Search for the cell housing the specified text and yield its [x, y] center coordinate. 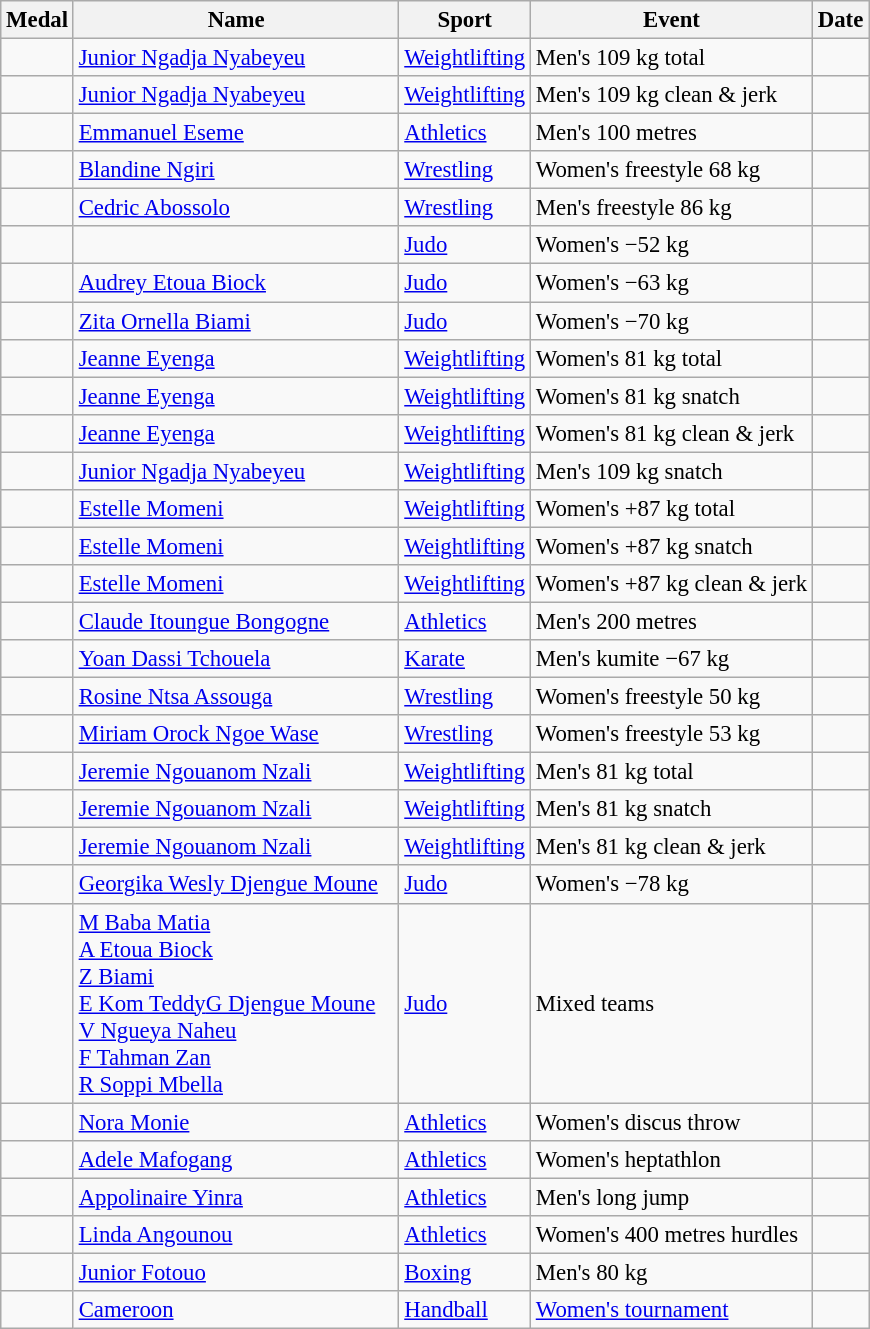
Women's 81 kg total [671, 358]
Women's +87 kg total [671, 509]
Emmanuel Eseme [236, 133]
Blandine Ngiri [236, 170]
Women's 400 metres hurdles [671, 1235]
M Baba MatiaA Etoua BiockZ BiamiE Kom TeddyG Djengue MouneV Ngueya NaheuF Tahman ZanR Soppi Mbella [236, 1003]
Women's freestyle 53 kg [671, 734]
Women's freestyle 68 kg [671, 170]
Men's 109 kg snatch [671, 471]
Women's −63 kg [671, 283]
Women's heptathlon [671, 1159]
Adele Mafogang [236, 1159]
Women's 81 kg clean & jerk [671, 433]
Men's 81 kg clean & jerk [671, 847]
Event [671, 20]
Cameroon [236, 1310]
Women's −70 kg [671, 321]
Women's 81 kg snatch [671, 396]
Men's 81 kg snatch [671, 809]
Boxing [465, 1272]
Linda Angounou [236, 1235]
Women's −52 kg [671, 245]
Date [840, 20]
Men's 109 kg total [671, 58]
Women's tournament [671, 1310]
Appolinaire Yinra [236, 1197]
Rosine Ntsa Assouga [236, 697]
Men's 100 metres [671, 133]
Nora Monie [236, 1122]
Women's freestyle 50 kg [671, 697]
Claude Itoungue Bongogne [236, 621]
Sport [465, 20]
Zita Ornella Biami [236, 321]
Cedric Abossolo [236, 208]
Men's kumite −67 kg [671, 659]
Men's 109 kg clean & jerk [671, 95]
Mixed teams [671, 1003]
Yoan Dassi Tchouela [236, 659]
Georgika Wesly Djengue Moune [236, 885]
Audrey Etoua Biock [236, 283]
Medal [38, 20]
Women's −78 kg [671, 885]
Men's 81 kg total [671, 772]
Men's freestyle 86 kg [671, 208]
Junior Fotouo [236, 1272]
Name [236, 20]
Men's 80 kg [671, 1272]
Miriam Orock Ngoe Wase [236, 734]
Men's 200 metres [671, 621]
Handball [465, 1310]
Women's +87 kg clean & jerk [671, 584]
Women's discus throw [671, 1122]
Karate [465, 659]
Men's long jump [671, 1197]
Women's +87 kg snatch [671, 546]
